Extract the (X, Y) coordinate from the center of the cell holding the provided text.  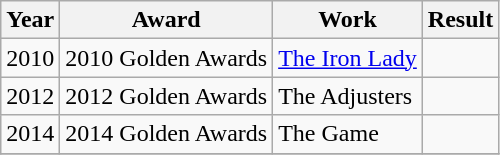
Work (348, 20)
2010 Golden Awards (166, 58)
The Adjusters (348, 96)
The Iron Lady (348, 58)
2012 (30, 96)
2014 (30, 134)
2010 (30, 58)
2014 Golden Awards (166, 134)
Year (30, 20)
Result (460, 20)
Award (166, 20)
The Game (348, 134)
2012 Golden Awards (166, 96)
